Identify which cell holds the provided text, then report its (x, y) central coordinate. 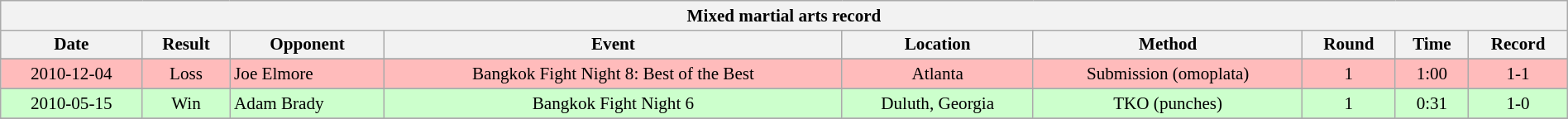
Record (1518, 45)
Opponent (308, 45)
Submission (omoplata) (1168, 74)
Mixed martial arts record (784, 15)
Adam Brady (308, 102)
Bangkok Fight Night 6 (614, 102)
Duluth, Georgia (938, 102)
Round (1349, 45)
Atlanta (938, 74)
0:31 (1432, 102)
Time (1432, 45)
TKO (punches) (1168, 102)
Event (614, 45)
1:00 (1432, 74)
Loss (186, 74)
Joe Elmore (308, 74)
1-0 (1518, 102)
2010-12-04 (71, 74)
1-1 (1518, 74)
2010-05-15 (71, 102)
Date (71, 45)
Method (1168, 45)
Win (186, 102)
Result (186, 45)
Location (938, 45)
Bangkok Fight Night 8: Best of the Best (614, 74)
